Extract the [X, Y] coordinate from the center of the cell holding the provided text.  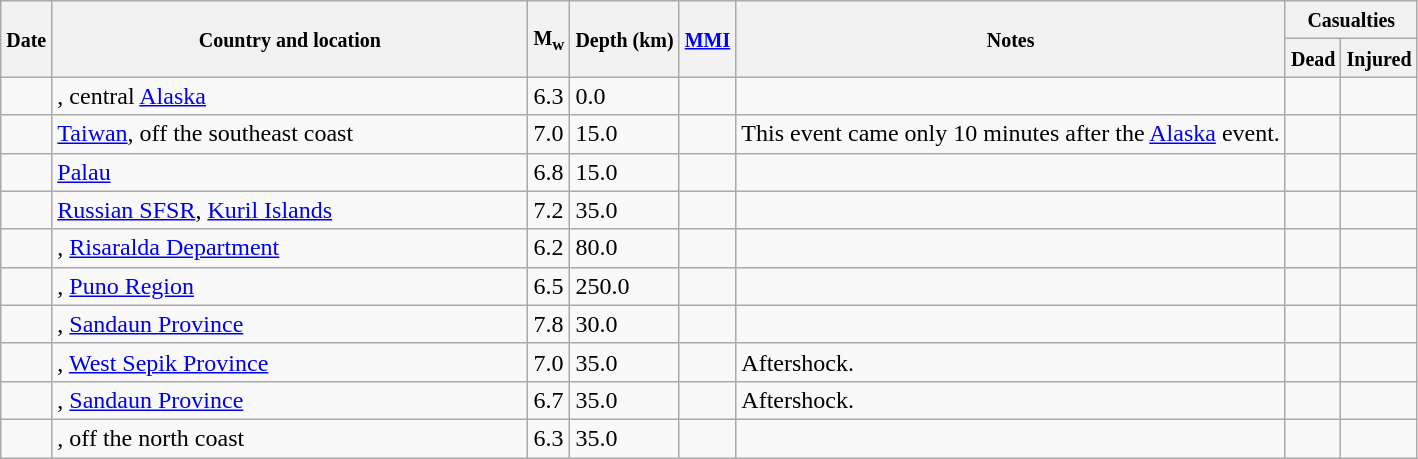
Dead [1313, 58]
Mw [549, 39]
250.0 [624, 286]
, Risaralda Department [290, 248]
Country and location [290, 39]
, off the north coast [290, 438]
6.2 [549, 248]
, Puno Region [290, 286]
6.8 [549, 172]
6.7 [549, 400]
Palau [290, 172]
Date [26, 39]
Taiwan, off the southeast coast [290, 134]
80.0 [624, 248]
Injured [1379, 58]
, central Alaska [290, 96]
Casualties [1351, 20]
Russian SFSR, Kuril Islands [290, 210]
MMI [708, 39]
7.2 [549, 210]
Depth (km) [624, 39]
6.5 [549, 286]
0.0 [624, 96]
Notes [1011, 39]
30.0 [624, 324]
This event came only 10 minutes after the Alaska event. [1011, 134]
7.8 [549, 324]
, West Sepik Province [290, 362]
